Locate the cell with the specified text and output its (x, y) center coordinate. 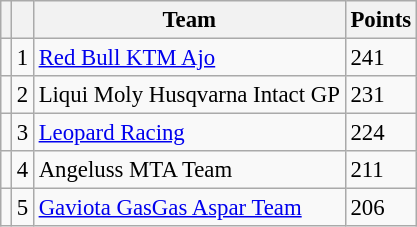
Leopard Racing (189, 133)
211 (380, 170)
224 (380, 133)
Gaviota GasGas Aspar Team (189, 208)
3 (22, 133)
241 (380, 58)
2 (22, 95)
Red Bull KTM Ajo (189, 58)
Angeluss MTA Team (189, 170)
Points (380, 20)
Team (189, 20)
1 (22, 58)
206 (380, 208)
4 (22, 170)
Liqui Moly Husqvarna Intact GP (189, 95)
5 (22, 208)
231 (380, 95)
